Identify which cell holds the provided text, then report its (X, Y) central coordinate. 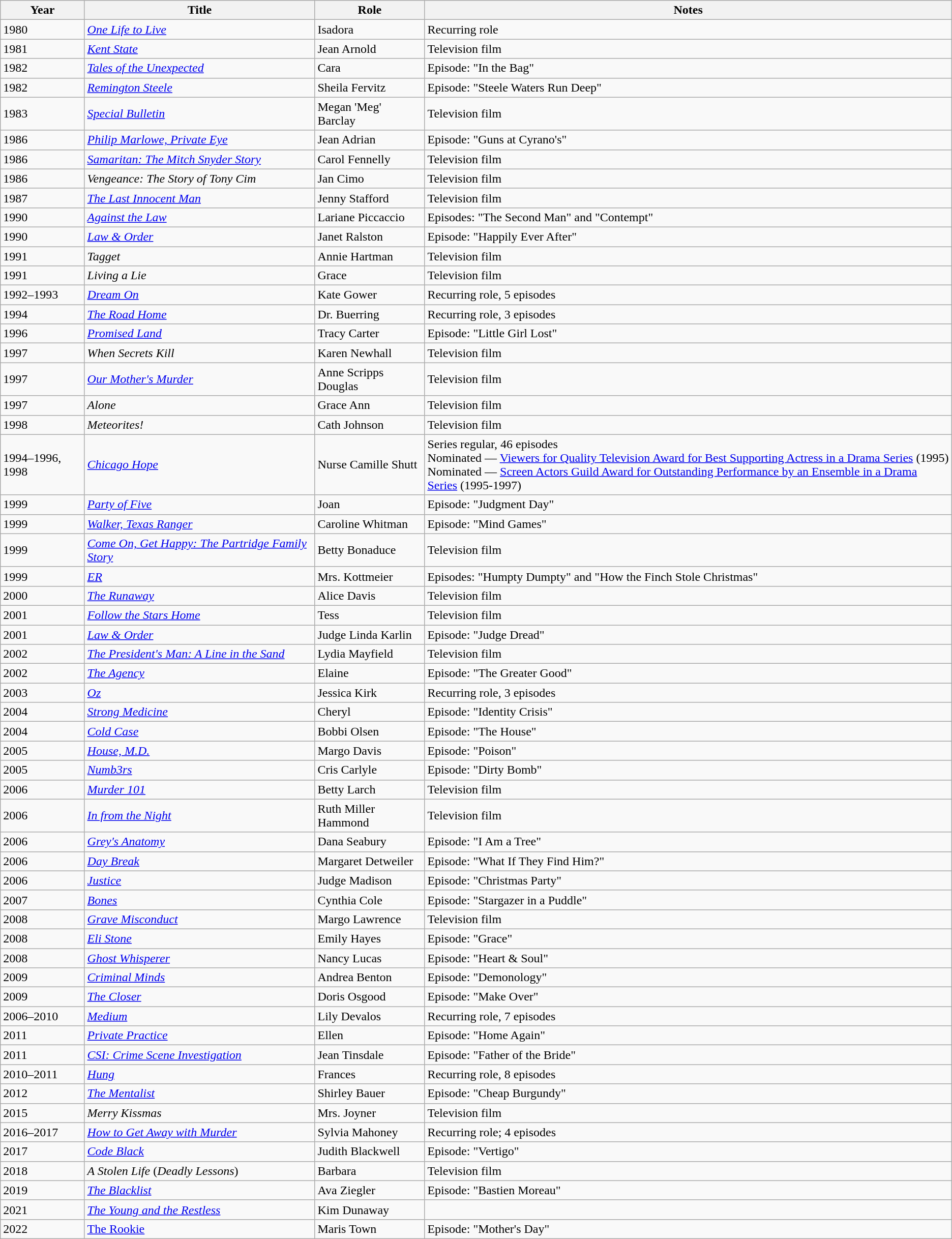
Barbara (370, 1171)
Special Bulletin (199, 114)
Betty Larch (370, 789)
Episode: "Heart & Soul" (688, 958)
Episode: "Steele Waters Run Deep" (688, 87)
Kate Gower (370, 295)
1987 (43, 198)
Doris Osgood (370, 997)
Against the Law (199, 217)
2006–2010 (43, 1016)
Ghost Whisperer (199, 958)
Episode: "Make Over" (688, 997)
Carol Fennelly (370, 159)
Grave Misconduct (199, 919)
CSI: Crime Scene Investigation (199, 1055)
Code Black (199, 1152)
2016–2017 (43, 1132)
Cheryl (370, 712)
Frances (370, 1074)
Karen Newhall (370, 353)
Philip Marlowe, Private Eye (199, 140)
Follow the Stars Home (199, 615)
The President's Man: A Line in the Sand (199, 654)
Episode: "Grace" (688, 938)
Episode: "Happily Ever After" (688, 237)
Episode: "Bastien Moreau" (688, 1190)
Title (199, 10)
Episodes: "The Second Man" and "Contempt" (688, 217)
Remington Steele (199, 87)
Episode: "I Am a Tree" (688, 842)
Megan 'Meg' Barclay (370, 114)
Janet Ralston (370, 237)
Andrea Benton (370, 978)
Episode: "Vertigo" (688, 1152)
Chicago Hope (199, 465)
Judith Blackwell (370, 1152)
Episode: "Identity Crisis" (688, 712)
Day Break (199, 861)
Sylvia Mahoney (370, 1132)
Cara (370, 68)
Judge Linda Karlin (370, 634)
Private Practice (199, 1036)
Dream On (199, 295)
Justice (199, 880)
Grey's Anatomy (199, 842)
Ellen (370, 1036)
Cold Case (199, 731)
Lily Devalos (370, 1016)
Episode: "Little Girl Lost" (688, 334)
Margo Lawrence (370, 919)
Margo Davis (370, 751)
Cynthia Cole (370, 900)
Joan (370, 505)
When Secrets Kill (199, 353)
Year (43, 10)
1998 (43, 425)
Come On, Get Happy: The Partridge Family Story (199, 550)
The Closer (199, 997)
Cris Carlyle (370, 770)
Kent State (199, 49)
2015 (43, 1113)
The Mentalist (199, 1094)
One Life to Live (199, 29)
Jessica Kirk (370, 693)
Episode: "Christmas Party" (688, 880)
2012 (43, 1094)
Oz (199, 693)
Bones (199, 900)
Recurring role, 5 episodes (688, 295)
Emily Hayes (370, 938)
Episode: "The Greater Good" (688, 673)
The Last Innocent Man (199, 198)
Dr. Buerring (370, 314)
Annie Hartman (370, 256)
Isadora (370, 29)
How to Get Away with Murder (199, 1132)
1981 (43, 49)
The Young and the Restless (199, 1209)
Eli Stone (199, 938)
Jenny Stafford (370, 198)
Strong Medicine (199, 712)
Episode: "Stargazer in a Puddle" (688, 900)
Jean Tinsdale (370, 1055)
House, M.D. (199, 751)
1996 (43, 334)
Recurring role, 8 episodes (688, 1074)
Ava Ziegler (370, 1190)
Recurring role; 4 episodes (688, 1132)
Kim Dunaway (370, 1209)
Episode: "Poison" (688, 751)
Merry Kissmas (199, 1113)
Tales of the Unexpected (199, 68)
Nancy Lucas (370, 958)
Jean Adrian (370, 140)
2017 (43, 1152)
Dana Seabury (370, 842)
Episode: "Mind Games" (688, 524)
Grace (370, 276)
Recurring role, 7 episodes (688, 1016)
Role (370, 10)
Caroline Whitman (370, 524)
Living a Lie (199, 276)
2019 (43, 1190)
Episode: "The House" (688, 731)
Maris Town (370, 1229)
Episode: "Guns at Cyrano's" (688, 140)
1983 (43, 114)
Walker, Texas Ranger (199, 524)
Notes (688, 10)
Vengeance: The Story of Tony Cim (199, 179)
Episode: "In the Bag" (688, 68)
2021 (43, 1209)
2018 (43, 1171)
Hung (199, 1074)
Episode: "Judgment Day" (688, 505)
Episode: "Judge Dread" (688, 634)
The Blacklist (199, 1190)
Episode: "Demonology" (688, 978)
Tracy Carter (370, 334)
2003 (43, 693)
Lydia Mayfield (370, 654)
Lariane Piccaccio (370, 217)
Episode: "Cheap Burgundy" (688, 1094)
Episode: "Home Again" (688, 1036)
Episode: "Dirty Bomb" (688, 770)
Nurse Camille Shutt (370, 465)
Meteorites! (199, 425)
Bobbi Olsen (370, 731)
1994–1996, 1998 (43, 465)
Margaret Detweiler (370, 861)
Ruth Miller Hammond (370, 816)
Jean Arnold (370, 49)
Party of Five (199, 505)
The Road Home (199, 314)
Our Mother's Murder (199, 379)
2000 (43, 596)
Episodes: "Humpty Dumpty" and "How the Finch Stole Christmas" (688, 576)
ER (199, 576)
Episode: "What If They Find Him?" (688, 861)
Samaritan: The Mitch Snyder Story (199, 159)
2010–2011 (43, 1074)
Episode: "Father of the Bride" (688, 1055)
2007 (43, 900)
Criminal Minds (199, 978)
Sheila Fervitz (370, 87)
Anne Scripps Douglas (370, 379)
The Agency (199, 673)
Alice Davis (370, 596)
In from the Night (199, 816)
Elaine (370, 673)
1980 (43, 29)
Promised Land (199, 334)
Alone (199, 405)
A Stolen Life (Deadly Lessons) (199, 1171)
The Rookie (199, 1229)
Grace Ann (370, 405)
Tess (370, 615)
Murder 101 (199, 789)
Recurring role (688, 29)
Medium (199, 1016)
Mrs. Kottmeier (370, 576)
Shirley Bauer (370, 1094)
2022 (43, 1229)
1994 (43, 314)
Episode: "Mother's Day" (688, 1229)
Tagget (199, 256)
Jan Cimo (370, 179)
The Runaway (199, 596)
Numb3rs (199, 770)
Mrs. Joyner (370, 1113)
Cath Johnson (370, 425)
Judge Madison (370, 880)
Betty Bonaduce (370, 550)
1992–1993 (43, 295)
